Pinpoint the cell where the given text exists, returning its (X, Y) midpoint coordinate. 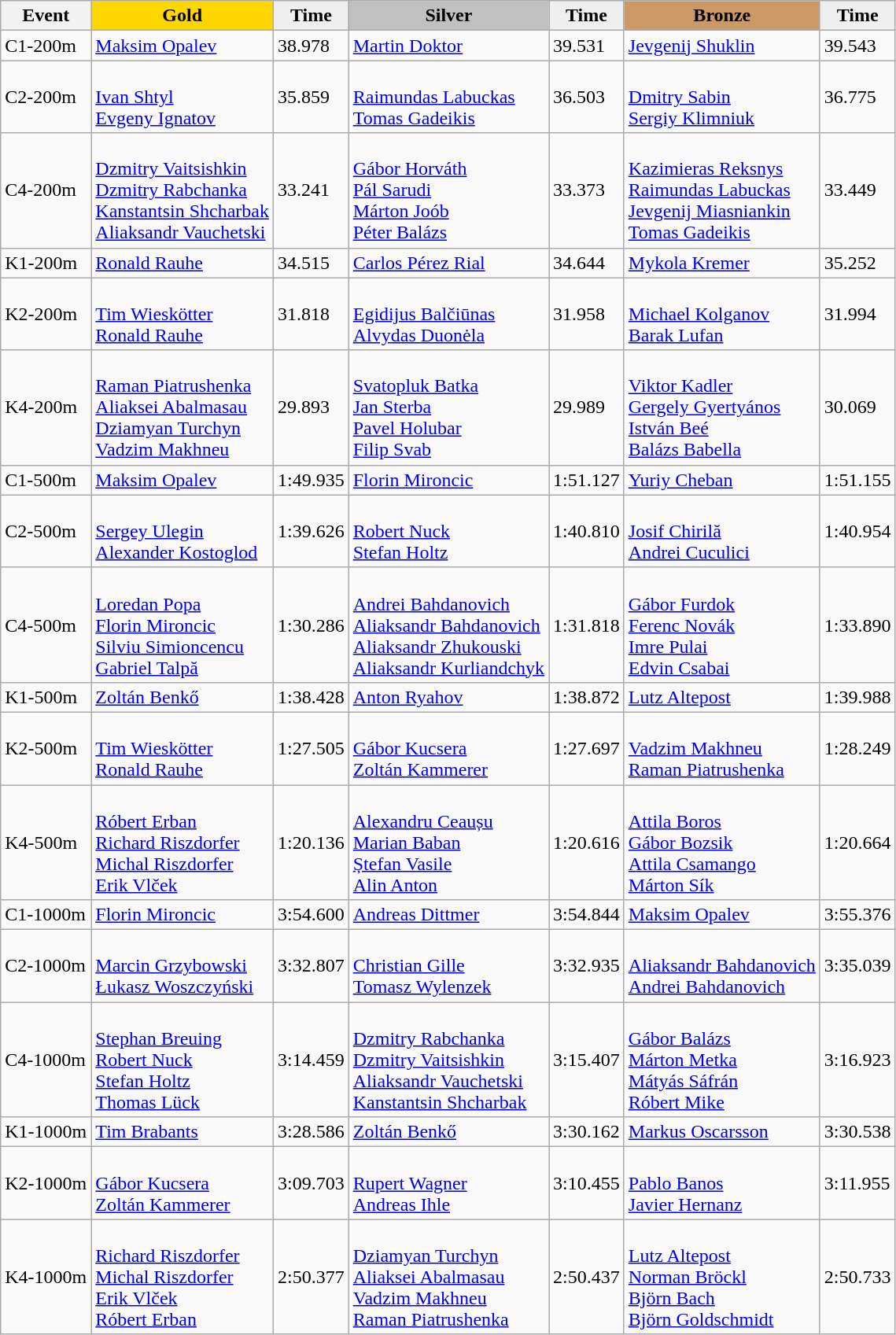
29.989 (587, 408)
3:54.600 (311, 915)
39.531 (587, 46)
Gold (183, 16)
C2-200m (46, 97)
1:51.127 (587, 480)
K2-200m (46, 314)
C4-500m (46, 625)
3:32.807 (311, 966)
Alexandru CeaușuMarian BabanȘtefan VasileAlin Anton (448, 843)
Ivan ShtylEvgeny Ignatov (183, 97)
1:51.155 (857, 480)
3:54.844 (587, 915)
Viktor KadlerGergely GyertyánosIstván BeéBalázs Babella (722, 408)
2:50.437 (587, 1277)
1:40.810 (587, 531)
1:49.935 (311, 480)
Christian GilleTomasz Wylenzek (448, 966)
Egidijus BalčiūnasAlvydas Duonėla (448, 314)
Dziamyan TurchynAliaksei AbalmasauVadzim MakhneuRaman Piatrushenka (448, 1277)
Attila BorosGábor BozsikAttila CsamangoMárton Sík (722, 843)
C2-500m (46, 531)
Yuriy Cheban (722, 480)
Rupert WagnerAndreas Ihle (448, 1183)
Jevgenij Shuklin (722, 46)
1:38.872 (587, 697)
C4-1000m (46, 1060)
K2-1000m (46, 1183)
K4-1000m (46, 1277)
Dzmitry VaitsishkinDzmitry RabchankaKanstantsin ShcharbakAliaksandr Vauchetski (183, 190)
31.994 (857, 314)
Dzmitry RabchankaDzmitry VaitsishkinAliaksandr VauchetskiKanstantsin Shcharbak (448, 1060)
33.449 (857, 190)
Raimundas LabuckasTomas Gadeikis (448, 97)
Dmitry SabinSergiy Klimniuk (722, 97)
C1-1000m (46, 915)
Pablo BanosJavier Hernanz (722, 1183)
1:20.664 (857, 843)
Josif ChirilăAndrei Cuculici (722, 531)
1:38.428 (311, 697)
3:32.935 (587, 966)
Gábor BalázsMárton MetkaMátyás SáfránRóbert Mike (722, 1060)
31.818 (311, 314)
1:39.988 (857, 697)
2:50.377 (311, 1277)
C2-1000m (46, 966)
1:27.505 (311, 748)
Robert NuckStefan Holtz (448, 531)
35.252 (857, 263)
30.069 (857, 408)
K4-200m (46, 408)
3:10.455 (587, 1183)
K2-500m (46, 748)
3:35.039 (857, 966)
Markus Oscarsson (722, 1132)
Loredan PopaFlorin MironcicSilviu SimioncencuGabriel Talpă (183, 625)
Anton Ryahov (448, 697)
33.373 (587, 190)
1:40.954 (857, 531)
Sergey UleginAlexander Kostoglod (183, 531)
29.893 (311, 408)
C1-500m (46, 480)
1:30.286 (311, 625)
34.644 (587, 263)
33.241 (311, 190)
Lutz AltepostNorman BröcklBjörn BachBjörn Goldschmidt (722, 1277)
2:50.733 (857, 1277)
Marcin GrzybowskiŁukasz Woszczyński (183, 966)
Svatopluk BatkaJan SterbaPavel HolubarFilip Svab (448, 408)
1:33.890 (857, 625)
3:15.407 (587, 1060)
Event (46, 16)
K1-1000m (46, 1132)
39.543 (857, 46)
Vadzim MakhneuRaman Piatrushenka (722, 748)
1:20.136 (311, 843)
35.859 (311, 97)
34.515 (311, 263)
36.775 (857, 97)
Andrei BahdanovichAliaksandr BahdanovichAliaksandr ZhukouskiAliaksandr Kurliandchyk (448, 625)
C1-200m (46, 46)
1:31.818 (587, 625)
1:27.697 (587, 748)
31.958 (587, 314)
Richard RiszdorferMichal RiszdorferErik VlčekRóbert Erban (183, 1277)
Raman PiatrushenkaAliaksei AbalmasauDziamyan TurchynVadzim Makhneu (183, 408)
3:28.586 (311, 1132)
38.978 (311, 46)
Róbert ErbanRichard RiszdorferMichal RiszdorferErik Vlček (183, 843)
K1-200m (46, 263)
Michael KolganovBarak Lufan (722, 314)
Carlos Pérez Rial (448, 263)
3:11.955 (857, 1183)
Andreas Dittmer (448, 915)
Mykola Kremer (722, 263)
K1-500m (46, 697)
Lutz Altepost (722, 697)
Aliaksandr BahdanovichAndrei Bahdanovich (722, 966)
1:39.626 (311, 531)
Gábor FurdokFerenc NovákImre PulaiEdvin Csabai (722, 625)
Kazimieras ReksnysRaimundas LabuckasJevgenij MiasniankinTomas Gadeikis (722, 190)
3:14.459 (311, 1060)
36.503 (587, 97)
Silver (448, 16)
Ronald Rauhe (183, 263)
3:16.923 (857, 1060)
Tim Brabants (183, 1132)
C4-200m (46, 190)
1:28.249 (857, 748)
3:55.376 (857, 915)
1:20.616 (587, 843)
3:30.162 (587, 1132)
Stephan BreuingRobert NuckStefan HoltzThomas Lück (183, 1060)
3:30.538 (857, 1132)
3:09.703 (311, 1183)
Bronze (722, 16)
K4-500m (46, 843)
Gábor HorváthPál SarudiMárton JoóbPéter Balázs (448, 190)
Martin Doktor (448, 46)
